Identify which cell holds the provided text, then report its [x, y] central coordinate. 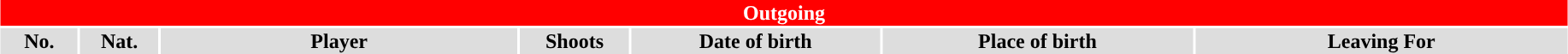
Player [339, 41]
Place of birth [1038, 41]
No. [39, 41]
Leaving For [1382, 41]
Shoots [575, 41]
Outgoing [783, 13]
Date of birth [755, 41]
Nat. [120, 41]
